Locate the cell with the specified text and output its [x, y] center coordinate. 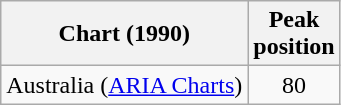
Chart (1990) [124, 34]
Peakposition [294, 34]
80 [294, 85]
Australia (ARIA Charts) [124, 85]
